Extract the [X, Y] coordinate from the center of the cell holding the provided text.  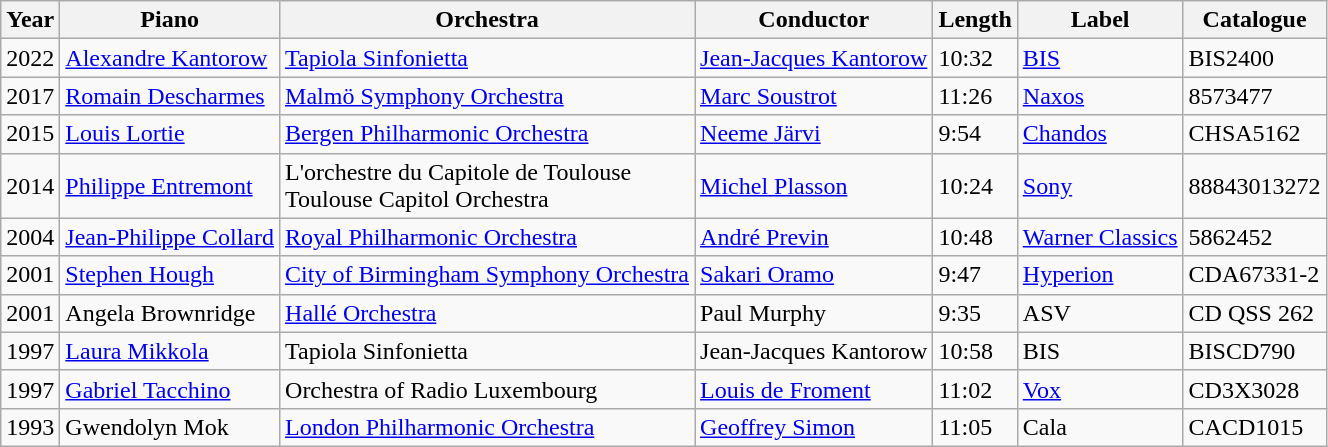
2017 [30, 96]
Hallé Orchestra [488, 313]
ASV [1100, 313]
Marc Soustrot [814, 96]
Label [1100, 20]
Gabriel Tacchino [170, 389]
Stephen Hough [170, 275]
9:35 [975, 313]
Louis Lortie [170, 134]
2015 [30, 134]
11:02 [975, 389]
1993 [30, 427]
9:47 [975, 275]
Orchestra of Radio Luxembourg [488, 389]
BIS2400 [1254, 58]
Laura Mikkola [170, 351]
CD QSS 262 [1254, 313]
Conductor [814, 20]
Piano [170, 20]
City of Birmingham Symphony Orchestra [488, 275]
Louis de Froment [814, 389]
Vox [1100, 389]
London Philharmonic Orchestra [488, 427]
Alexandre Kantorow [170, 58]
L'orchestre du Capitole de ToulouseToulouse Capitol Orchestra [488, 186]
Hyperion [1100, 275]
2014 [30, 186]
CDA67331-2 [1254, 275]
Philippe Entremont [170, 186]
Year [30, 20]
Sony [1100, 186]
Catalogue [1254, 20]
André Previn [814, 237]
5862452 [1254, 237]
Jean-Philippe Collard [170, 237]
Chandos [1100, 134]
Cala [1100, 427]
CD3X3028 [1254, 389]
2004 [30, 237]
CACD1015 [1254, 427]
CHSA5162 [1254, 134]
2022 [30, 58]
Bergen Philharmonic Orchestra [488, 134]
9:54 [975, 134]
10:58 [975, 351]
10:24 [975, 186]
Geoffrey Simon [814, 427]
10:32 [975, 58]
Sakari Oramo [814, 275]
Paul Murphy [814, 313]
Romain Descharmes [170, 96]
Length [975, 20]
Naxos [1100, 96]
8573477 [1254, 96]
Warner Classics [1100, 237]
Michel Plasson [814, 186]
BISCD790 [1254, 351]
Neeme Järvi [814, 134]
Royal Philharmonic Orchestra [488, 237]
Orchestra [488, 20]
Gwendolyn Mok [170, 427]
Angela Brownridge [170, 313]
11:05 [975, 427]
10:48 [975, 237]
Malmö Symphony Orchestra [488, 96]
11:26 [975, 96]
88843013272 [1254, 186]
